Output the (x, y) coordinate of the center of the cell containing the given text.  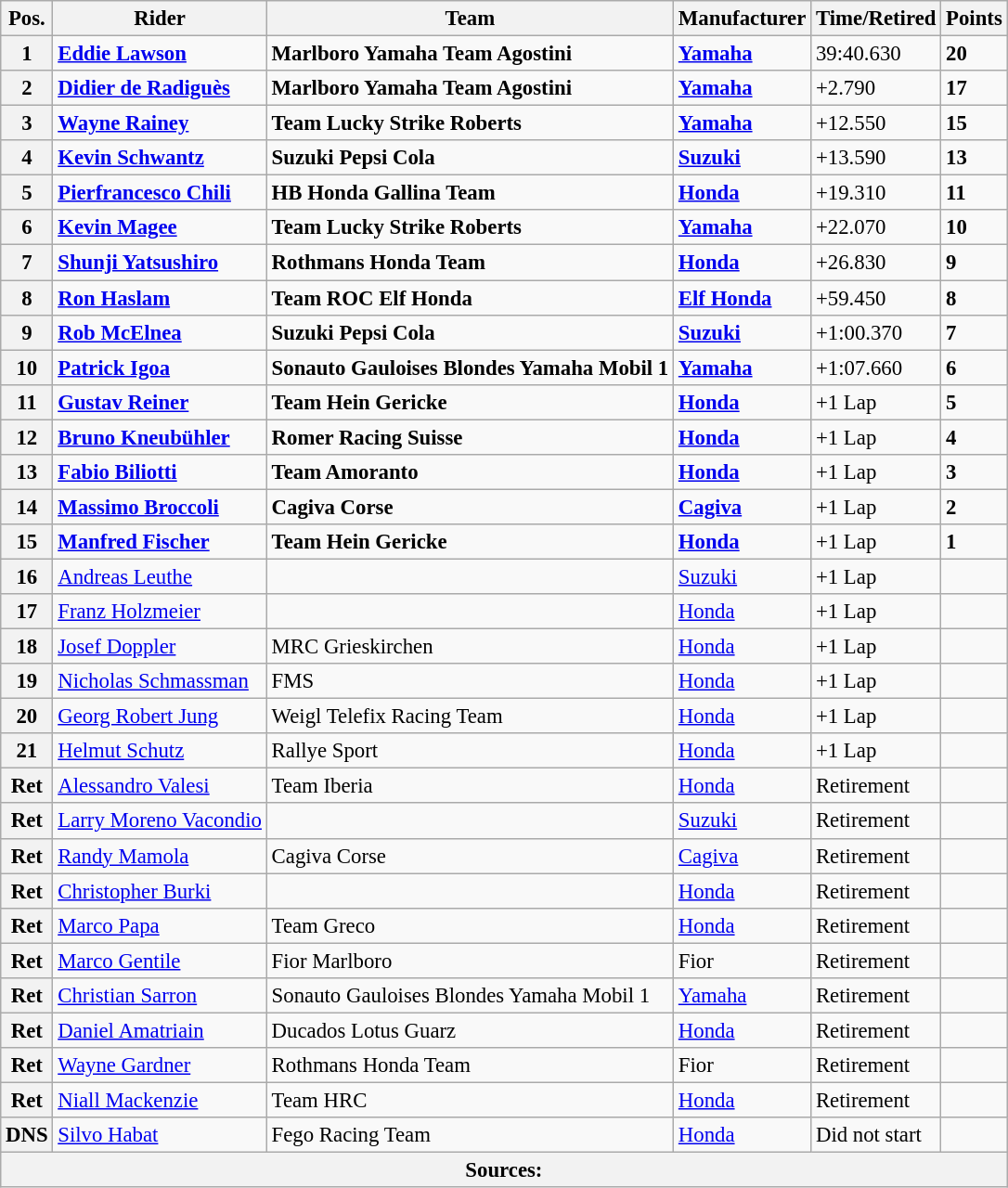
Team HRC (470, 1100)
Larry Moreno Vacondio (160, 821)
Ron Haslam (160, 298)
Rallye Sport (470, 751)
Team Greco (470, 925)
Points (975, 19)
+22.070 (876, 227)
+13.590 (876, 158)
Kevin Magee (160, 227)
+19.310 (876, 193)
Franz Holzmeier (160, 612)
Wayne Rainey (160, 123)
Wayne Gardner (160, 1065)
Sources: (504, 1170)
Georg Robert Jung (160, 717)
Romer Racing Suisse (470, 437)
Team (470, 19)
Team Amoranto (470, 472)
Rob McElnea (160, 332)
DNS (27, 1135)
Didier de Radiguès (160, 88)
Daniel Amatriain (160, 1030)
Silvo Habat (160, 1135)
39:40.630 (876, 54)
Gustav Reiner (160, 402)
Fego Racing Team (470, 1135)
Fior Marlboro (470, 961)
Niall Mackenzie (160, 1100)
Nicholas Schmassman (160, 681)
Kevin Schwantz (160, 158)
Ducados Lotus Guarz (470, 1030)
Massimo Broccoli (160, 507)
Time/Retired (876, 19)
Randy Mamola (160, 856)
Andreas Leuthe (160, 576)
18 (27, 647)
Team ROC Elf Honda (470, 298)
Fabio Biliotti (160, 472)
Elf Honda (743, 298)
Pierfrancesco Chili (160, 193)
+2.790 (876, 88)
Marco Papa (160, 925)
Marco Gentile (160, 961)
Christopher Burki (160, 891)
12 (27, 437)
Manufacturer (743, 19)
Shunji Yatsushiro (160, 263)
Patrick Igoa (160, 368)
+12.550 (876, 123)
+59.450 (876, 298)
Did not start (876, 1135)
Christian Sarron (160, 996)
14 (27, 507)
Helmut Schutz (160, 751)
19 (27, 681)
Josef Doppler (160, 647)
+1:07.660 (876, 368)
MRC Grieskirchen (470, 647)
FMS (470, 681)
+1:00.370 (876, 332)
Rider (160, 19)
Pos. (27, 19)
HB Honda Gallina Team (470, 193)
Bruno Kneubühler (160, 437)
Manfred Fischer (160, 542)
Team Iberia (470, 786)
Eddie Lawson (160, 54)
Alessandro Valesi (160, 786)
+26.830 (876, 263)
21 (27, 751)
16 (27, 576)
Weigl Telefix Racing Team (470, 717)
